Output the (X, Y) coordinate of the center of the cell containing the given text.  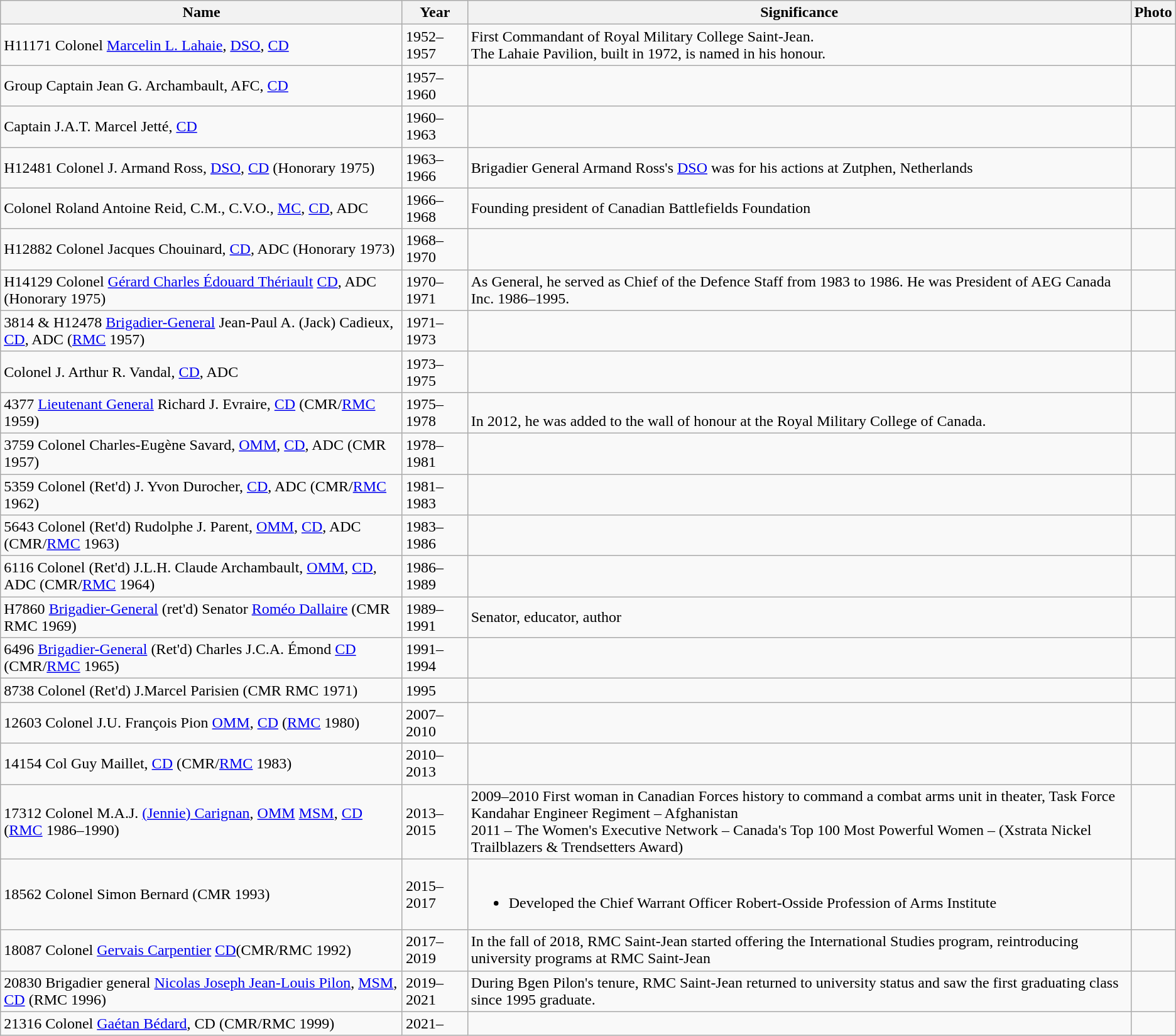
6496 Brigadier-General (Ret'd) Charles J.C.A. Émond CD (CMR/RMC 1965) (202, 658)
During Bgen Pilon's tenure, RMC Saint-Jean returned to university status and saw the first graduating class since 1995 graduate. (799, 991)
1966–1968 (435, 209)
1995 (435, 690)
Developed the Chief Warrant Officer Robert-Osside Profession of Arms Institute (799, 895)
In the fall of 2018, RMC Saint-Jean started offering the International Studies program, reintroducing university programs at RMC Saint-Jean (799, 950)
First Commandant of Royal Military College Saint-Jean.The Lahaie Pavilion, built in 1972, is named in his honour. (799, 45)
1989–1991 (435, 617)
H14129 Colonel Gérard Charles Édouard Thériault CD, ADC (Honorary 1975) (202, 290)
12603 Colonel J.U. François Pion OMM, CD (RMC 1980) (202, 722)
18562 Colonel Simon Bernard (CMR 1993) (202, 895)
2010–2013 (435, 764)
Brigadier General Armand Ross's DSO was for his actions at Zutphen, Netherlands (799, 167)
14154 Col Guy Maillet, CD (CMR/RMC 1983) (202, 764)
In 2012, he was added to the wall of honour at the Royal Military College of Canada. (799, 412)
21316 Colonel Gaétan Bédard, CD (CMR/RMC 1999) (202, 1023)
1971–1973 (435, 330)
Photo (1153, 13)
1991–1994 (435, 658)
1952–1957 (435, 45)
17312 Colonel M.A.J. (Jennie) Carignan, OMM MSM, CD(RMC 1986–1990) (202, 822)
2017–2019 (435, 950)
Colonel J. Arthur R. Vandal, CD, ADC (202, 372)
Name (202, 13)
1983–1986 (435, 535)
3814 & H12478 Brigadier-General Jean-Paul A. (Jack) Cadieux, CD, ADC (RMC 1957) (202, 330)
H12882 Colonel Jacques Chouinard, CD, ADC (Honorary 1973) (202, 249)
1957–1960 (435, 85)
Founding president of Canadian Battlefields Foundation (799, 209)
1963–1966 (435, 167)
1975–1978 (435, 412)
2007–2010 (435, 722)
5643 Colonel (Ret'd) Rudolphe J. Parent, OMM, CD, ADC (CMR/RMC 1963) (202, 535)
As General, he served as Chief of the Defence Staff from 1983 to 1986. He was President of AEG Canada Inc. 1986–1995. (799, 290)
2021– (435, 1023)
Colonel Roland Antoine Reid, C.M., C.V.O., MC, CD, ADC (202, 209)
6116 Colonel (Ret'd) J.L.H. Claude Archambault, OMM, CD, ADC (CMR/RMC 1964) (202, 577)
H12481 Colonel J. Armand Ross, DSO, CD (Honorary 1975) (202, 167)
20830 Brigadier general Nicolas Joseph Jean-Louis Pilon, MSM, CD (RMC 1996) (202, 991)
Year (435, 13)
1973–1975 (435, 372)
3759 Colonel Charles-Eugène Savard, OMM, CD, ADC (CMR 1957) (202, 454)
2013–2015 (435, 822)
2015–2017 (435, 895)
1981–1983 (435, 494)
1968–1970 (435, 249)
1978–1981 (435, 454)
H11171 Colonel Marcelin L. Lahaie, DSO, CD (202, 45)
8738 Colonel (Ret'd) J.Marcel Parisien (CMR RMC 1971) (202, 690)
Senator, educator, author (799, 617)
1986–1989 (435, 577)
2019–2021 (435, 991)
1960–1963 (435, 127)
Significance (799, 13)
5359 Colonel (Ret'd) J. Yvon Durocher, CD, ADC (CMR/RMC 1962) (202, 494)
18087 Colonel Gervais Carpentier CD(CMR/RMC 1992) (202, 950)
H7860 Brigadier-General (ret'd) Senator Roméo Dallaire (CMR RMC 1969) (202, 617)
Captain J.A.T. Marcel Jetté, CD (202, 127)
4377 Lieutenant General Richard J. Evraire, CD (CMR/RMC 1959) (202, 412)
1970–1971 (435, 290)
Group Captain Jean G. Archambault, AFC, CD (202, 85)
